Determine the (X, Y) coordinate at the center of the cell enclosing the given text.  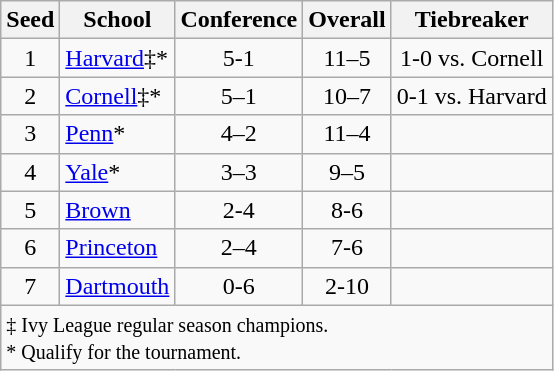
7 (30, 286)
Yale* (118, 172)
2-10 (347, 286)
Tiebreaker (472, 20)
3 (30, 134)
5 (30, 210)
0-1 vs. Harvard (472, 96)
9–5 (347, 172)
School (118, 20)
5–1 (239, 96)
Cornell‡* (118, 96)
Penn* (118, 134)
5-1 (239, 58)
Brown (118, 210)
4 (30, 172)
11–4 (347, 134)
Dartmouth (118, 286)
2 (30, 96)
0-6 (239, 286)
Harvard‡* (118, 58)
4–2 (239, 134)
6 (30, 248)
1-0 vs. Cornell (472, 58)
1 (30, 58)
Princeton (118, 248)
2–4 (239, 248)
Overall (347, 20)
11–5 (347, 58)
Seed (30, 20)
3–3 (239, 172)
7-6 (347, 248)
2-4 (239, 210)
10–7 (347, 96)
8-6 (347, 210)
‡ Ivy League regular season champions.* Qualify for the tournament. (276, 338)
Conference (239, 20)
